Return [x, y] of the center of cell containing provided text 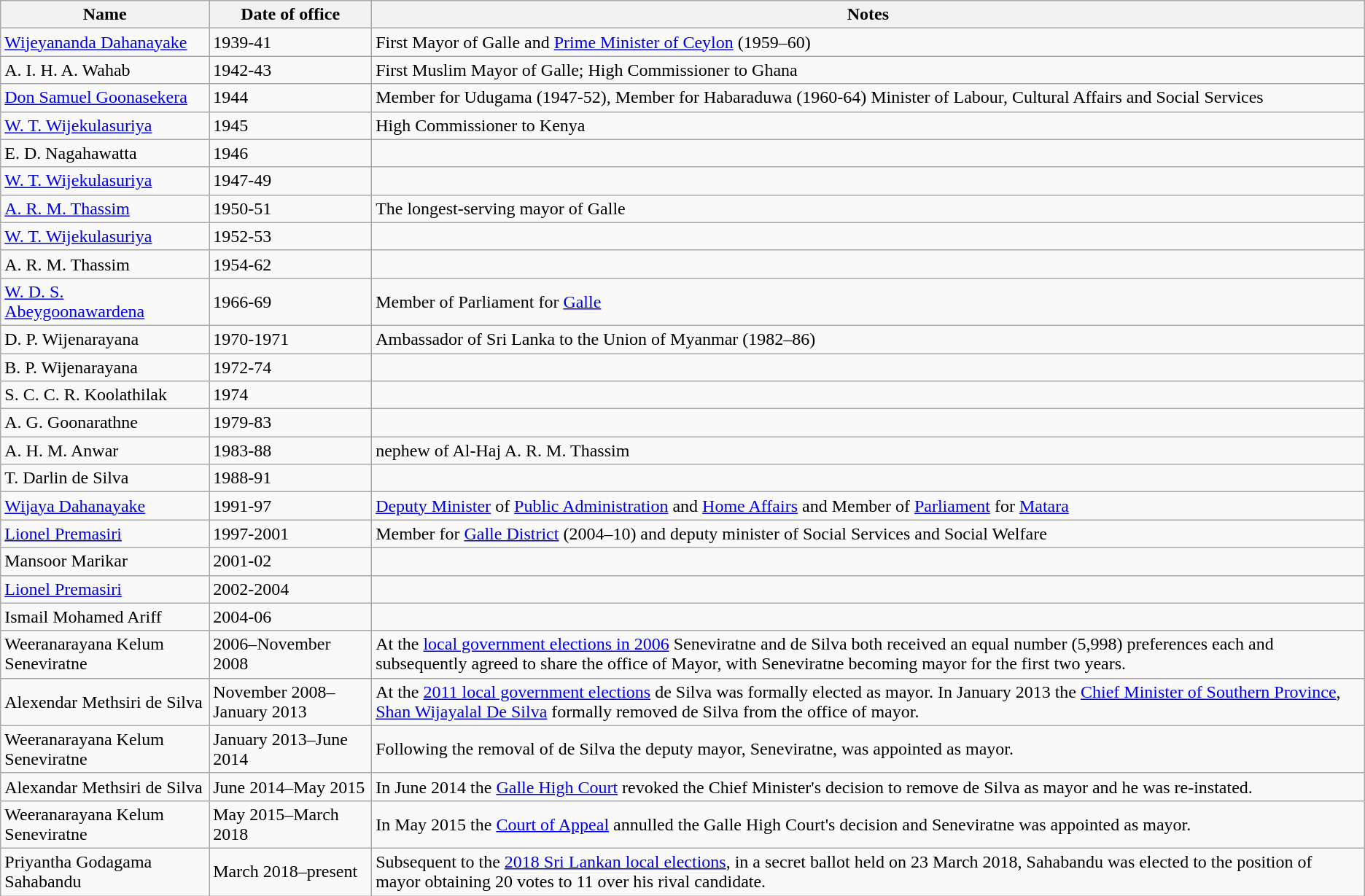
Notes [868, 15]
January 2013–June 2014 [290, 749]
1954-62 [290, 264]
1970-1971 [290, 339]
Alexendar Methsiri de Silva [105, 701]
First Muslim Mayor of Galle; High Commissioner to Ghana [868, 70]
1983-88 [290, 451]
1988-91 [290, 478]
2002-2004 [290, 589]
E. D. Nagahawatta [105, 153]
1972-74 [290, 367]
Alexandar Methsiri de Silva [105, 787]
1944 [290, 98]
First Mayor of Galle and Prime Minister of Ceylon (1959–60) [868, 42]
March 2018–present [290, 872]
June 2014–May 2015 [290, 787]
1939-41 [290, 42]
2004-06 [290, 617]
Ambassador of Sri Lanka to the Union of Myanmar (1982–86) [868, 339]
Deputy Minister of Public Administration and Home Affairs and Member of Parliament for Matara [868, 506]
Date of office [290, 15]
D. P. Wijenarayana [105, 339]
1942-43 [290, 70]
T. Darlin de Silva [105, 478]
Priyantha Godagama Sahabandu [105, 872]
Wijaya Dahanayake [105, 506]
A. G. Goonarathne [105, 423]
1952-53 [290, 236]
Member for Galle District (2004–10) and deputy minister of Social Services and Social Welfare [868, 534]
1950-51 [290, 209]
1991-97 [290, 506]
May 2015–March 2018 [290, 824]
1946 [290, 153]
2006–November 2008 [290, 655]
November 2008–January 2013 [290, 701]
In May 2015 the Court of Appeal annulled the Galle High Court's decision and Seneviratne was appointed as mayor. [868, 824]
In June 2014 the Galle High Court revoked the Chief Minister's decision to remove de Silva as mayor and he was re-instated. [868, 787]
2001-02 [290, 561]
Member for Udugama (1947-52), Member for Habaraduwa (1960-64) Minister of Labour, Cultural Affairs and Social Services [868, 98]
Following the removal of de Silva the deputy mayor, Seneviratne, was appointed as mayor. [868, 749]
1966-69 [290, 302]
1947-49 [290, 181]
1979-83 [290, 423]
1997-2001 [290, 534]
B. P. Wijenarayana [105, 367]
1974 [290, 395]
A. H. M. Anwar [105, 451]
Wijeyananda Dahanayake [105, 42]
W. D. S. Abeygoonawardena [105, 302]
S. C. C. R. Koolathilak [105, 395]
1945 [290, 125]
High Commissioner to Kenya [868, 125]
Mansoor Marikar [105, 561]
Member of Parliament for Galle [868, 302]
A. I. H. A. Wahab [105, 70]
nephew of Al-Haj A. R. M. Thassim [868, 451]
The longest-serving mayor of Galle [868, 209]
Ismail Mohamed Ariff [105, 617]
Name [105, 15]
Don Samuel Goonasekera [105, 98]
